From the cell containing the given text, extract its center point as [X, Y] coordinate. 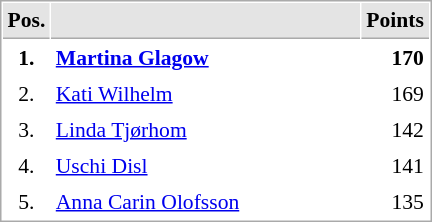
2. [26, 93]
3. [26, 129]
Kati Wilhelm [206, 93]
142 [396, 129]
Martina Glagow [206, 57]
169 [396, 93]
Uschi Disl [206, 165]
170 [396, 57]
Pos. [26, 21]
Linda Tjørhom [206, 129]
Anna Carin Olofsson [206, 201]
5. [26, 201]
1. [26, 57]
4. [26, 165]
Points [396, 21]
135 [396, 201]
141 [396, 165]
